Extract the [x, y] coordinate from the center of the cell holding the provided text.  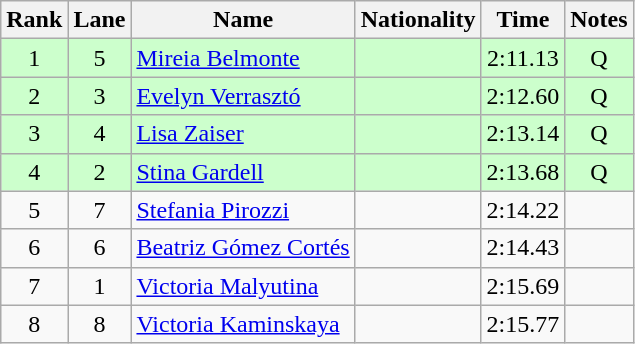
2:11.13 [523, 58]
Mireia Belmonte [243, 58]
Nationality [418, 20]
2:12.60 [523, 96]
Victoria Malyutina [243, 286]
2:14.22 [523, 210]
Victoria Kaminskaya [243, 324]
Stina Gardell [243, 172]
2:14.43 [523, 248]
2:15.69 [523, 286]
Lisa Zaiser [243, 134]
2:15.77 [523, 324]
Beatriz Gómez Cortés [243, 248]
Name [243, 20]
2:13.14 [523, 134]
2:13.68 [523, 172]
Time [523, 20]
Lane [100, 20]
Stefania Pirozzi [243, 210]
Evelyn Verrasztó [243, 96]
Rank [34, 20]
Notes [599, 20]
